Detect which cell encompasses the target text, then output its [X, Y] center coordinate. 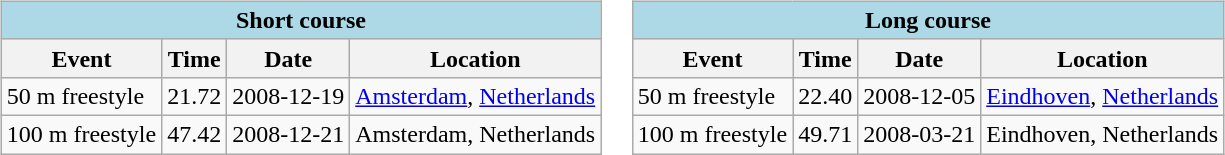
Long course [928, 20]
Short course [300, 20]
2008-12-05 [920, 96]
22.40 [826, 96]
49.71 [826, 134]
47.42 [194, 134]
2008-12-19 [288, 96]
2008-12-21 [288, 134]
2008-03-21 [920, 134]
21.72 [194, 96]
